Pinpoint the cell where the given text exists, returning its (X, Y) midpoint coordinate. 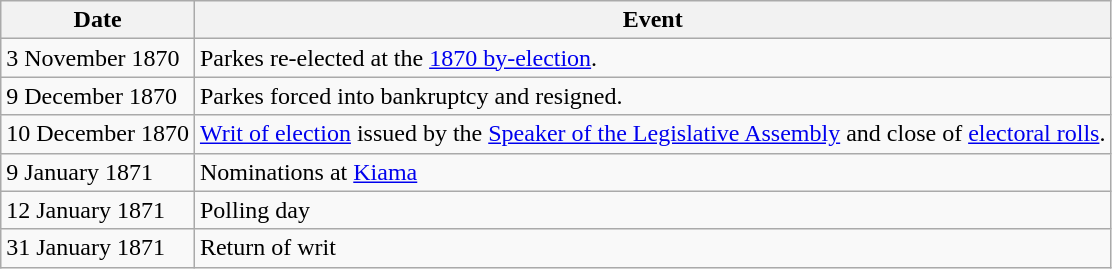
Polling day (652, 210)
9 December 1870 (98, 96)
31 January 1871 (98, 248)
3 November 1870 (98, 58)
10 December 1870 (98, 134)
Nominations at Kiama (652, 172)
Parkes forced into bankruptcy and resigned. (652, 96)
Event (652, 20)
Return of writ (652, 248)
12 January 1871 (98, 210)
Writ of election issued by the Speaker of the Legislative Assembly and close of electoral rolls. (652, 134)
Parkes re-elected at the 1870 by-election. (652, 58)
9 January 1871 (98, 172)
Date (98, 20)
